Return the (X, Y) coordinate for the center point of the cell that contains the specified text.  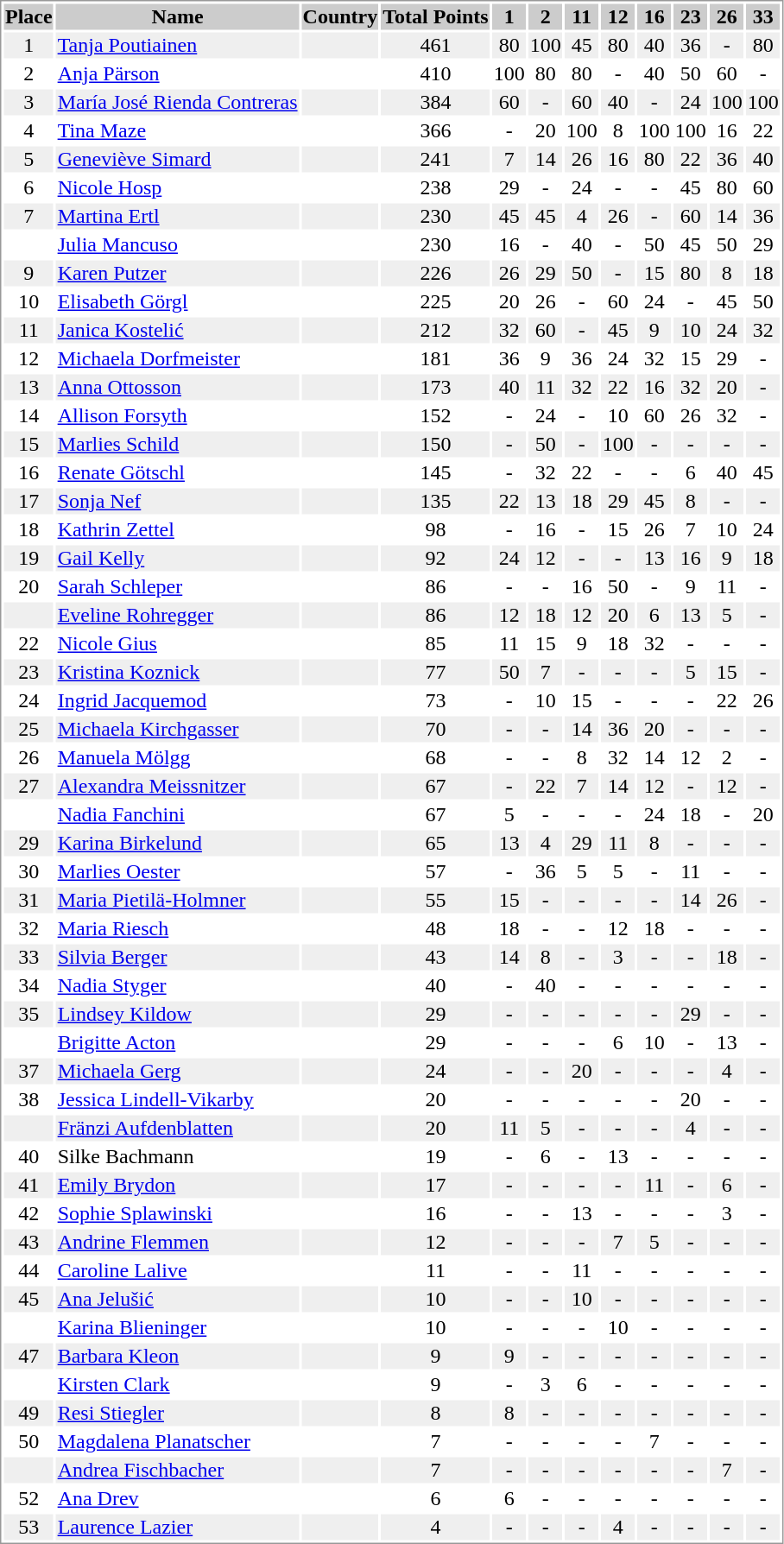
145 (435, 472)
Geneviève Simard (178, 160)
María José Rienda Contreras (178, 103)
241 (435, 160)
Sonja Nef (178, 502)
212 (435, 331)
Country (340, 16)
49 (28, 1414)
173 (435, 388)
410 (435, 73)
44 (28, 1270)
85 (435, 643)
42 (28, 1213)
92 (435, 559)
27 (28, 787)
Allison Forsyth (178, 415)
Maria Pietilä-Holmner (178, 901)
Brigitte Acton (178, 1042)
Kirsten Clark (178, 1384)
Name (178, 16)
38 (28, 1099)
Sarah Schleper (178, 586)
150 (435, 445)
Karina Blieninger (178, 1327)
48 (435, 928)
57 (435, 871)
226 (435, 274)
65 (435, 844)
384 (435, 103)
Marlies Schild (178, 445)
Place (28, 16)
135 (435, 502)
Silke Bachmann (178, 1156)
Alexandra Meissnitzer (178, 787)
Andrine Flemmen (178, 1243)
Ingrid Jacquemod (178, 700)
73 (435, 700)
Sophie Splawinski (178, 1213)
461 (435, 46)
41 (28, 1186)
Michaela Dorfmeister (178, 358)
Janica Kostelić (178, 331)
181 (435, 358)
225 (435, 301)
Renate Götschl (178, 472)
Kathrin Zettel (178, 529)
Tina Maze (178, 130)
Marlies Oester (178, 871)
Kristina Koznick (178, 673)
Nicole Gius (178, 643)
Karen Putzer (178, 274)
366 (435, 130)
52 (28, 1498)
Maria Riesch (178, 928)
Karina Birkelund (178, 844)
Ana Drev (178, 1498)
77 (435, 673)
Manuela Mölgg (178, 757)
47 (28, 1357)
Anna Ottosson (178, 388)
Michaela Gerg (178, 1072)
152 (435, 415)
Nadia Fanchini (178, 814)
Eveline Rohregger (178, 616)
Lindsey Kildow (178, 1015)
Barbara Kleon (178, 1357)
Magdalena Planatscher (178, 1441)
Julia Mancuso (178, 244)
70 (435, 730)
Anja Pärson (178, 73)
Caroline Lalive (178, 1270)
Resi Stiegler (178, 1414)
35 (28, 1015)
68 (435, 757)
37 (28, 1072)
Martina Ertl (178, 217)
Elisabeth Görgl (178, 301)
Ana Jelušić (178, 1300)
34 (28, 985)
Tanja Poutiainen (178, 46)
Jessica Lindell-Vikarby (178, 1099)
Andrea Fischbacher (178, 1471)
Gail Kelly (178, 559)
Nadia Styger (178, 985)
Laurence Lazier (178, 1528)
238 (435, 187)
Michaela Kirchgasser (178, 730)
53 (28, 1528)
Nicole Hosp (178, 187)
Silvia Berger (178, 958)
Total Points (435, 16)
55 (435, 901)
30 (28, 871)
Fränzi Aufdenblatten (178, 1129)
31 (28, 901)
98 (435, 529)
25 (28, 730)
Emily Brydon (178, 1186)
